Return (x, y) of the center of cell containing provided text 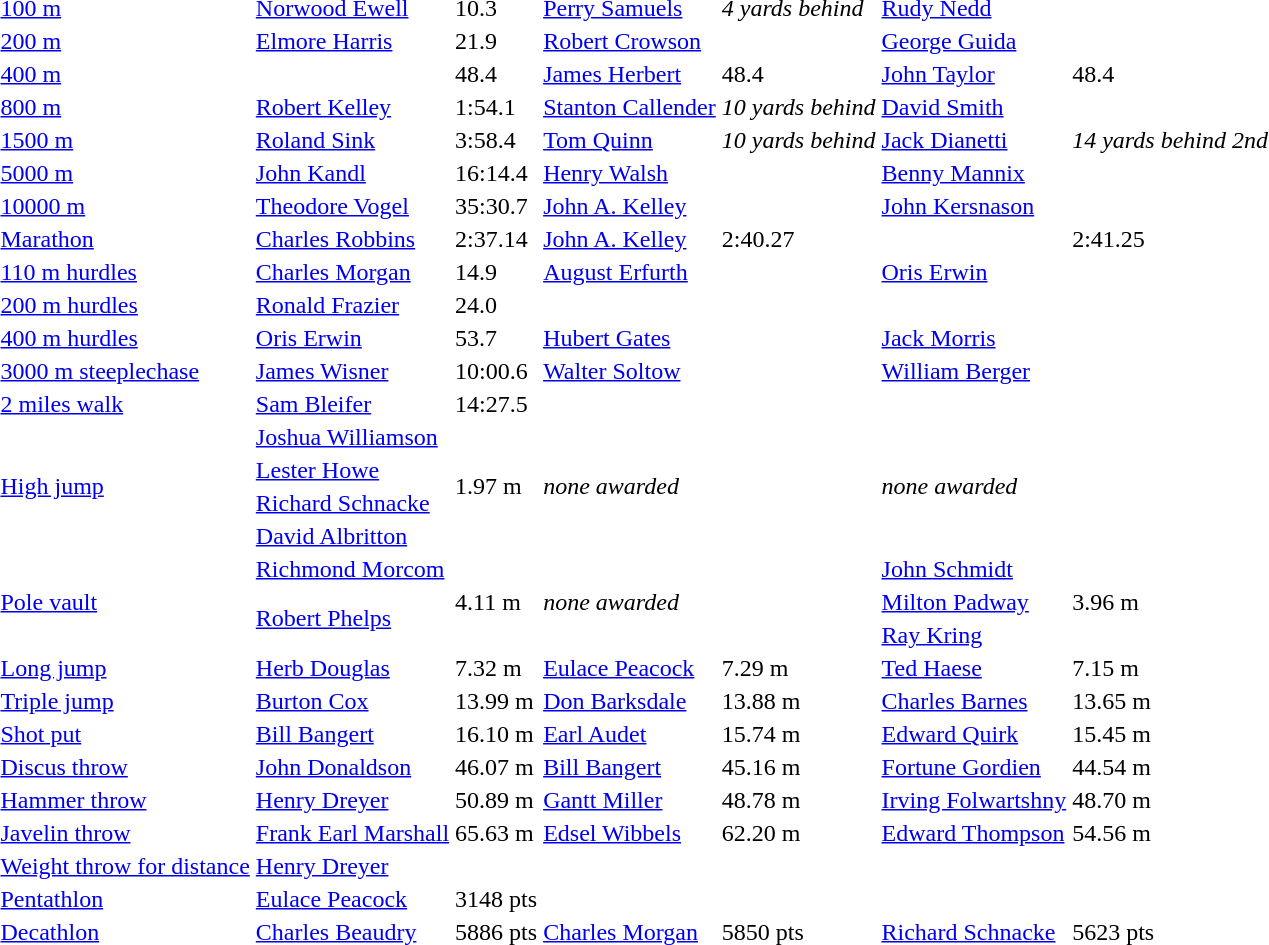
46.07 m (496, 767)
50.89 m (496, 800)
Elmore Harris (352, 41)
James Wisner (352, 371)
53.7 (496, 338)
Jack Morris (974, 338)
Charles Morgan (352, 272)
3148 pts (496, 899)
John Kandl (352, 173)
Herb Douglas (352, 668)
Richmond Morcom (352, 569)
Jack Dianetti (974, 140)
Ted Haese (974, 668)
Robert Crowson (630, 41)
Edward Quirk (974, 734)
Benny Mannix (974, 173)
3:58.4 (496, 140)
Ronald Frazier (352, 305)
George Guida (974, 41)
35:30.7 (496, 206)
45.16 m (798, 767)
Walter Soltow (630, 371)
Stanton Callender (630, 107)
65.63 m (496, 833)
62.20 m (798, 833)
Earl Audet (630, 734)
Hubert Gates (630, 338)
1:54.1 (496, 107)
48.78 m (798, 800)
15.74 m (798, 734)
Robert Phelps (352, 618)
Charles Robbins (352, 239)
16.10 m (496, 734)
Joshua Williamson (352, 437)
7.29 m (798, 668)
Frank Earl Marshall (352, 833)
Gantt Miller (630, 800)
Sam Bleifer (352, 404)
David Smith (974, 107)
Irving Folwartshny (974, 800)
14.9 (496, 272)
Roland Sink (352, 140)
Robert Kelley (352, 107)
7.32 m (496, 668)
August Erfurth (630, 272)
24.0 (496, 305)
Lester Howe (352, 470)
4.11 m (496, 602)
1.97 m (496, 486)
Don Barksdale (630, 701)
16:14.4 (496, 173)
Charles Barnes (974, 701)
John Donaldson (352, 767)
Milton Padway (974, 602)
14:27.5 (496, 404)
Fortune Gordien (974, 767)
21.9 (496, 41)
13.99 m (496, 701)
William Berger (974, 371)
James Herbert (630, 74)
Henry Walsh (630, 173)
David Albritton (352, 536)
Tom Quinn (630, 140)
Edsel Wibbels (630, 833)
2:40.27 (798, 239)
John Schmidt (974, 569)
10:00.6 (496, 371)
13.88 m (798, 701)
Richard Schnacke (352, 503)
Edward Thompson (974, 833)
Ray Kring (974, 635)
John Kersnason (974, 206)
Burton Cox (352, 701)
John Taylor (974, 74)
Theodore Vogel (352, 206)
2:37.14 (496, 239)
